Find where the given text appears and provide that cell's center as (X, Y) coordinate. 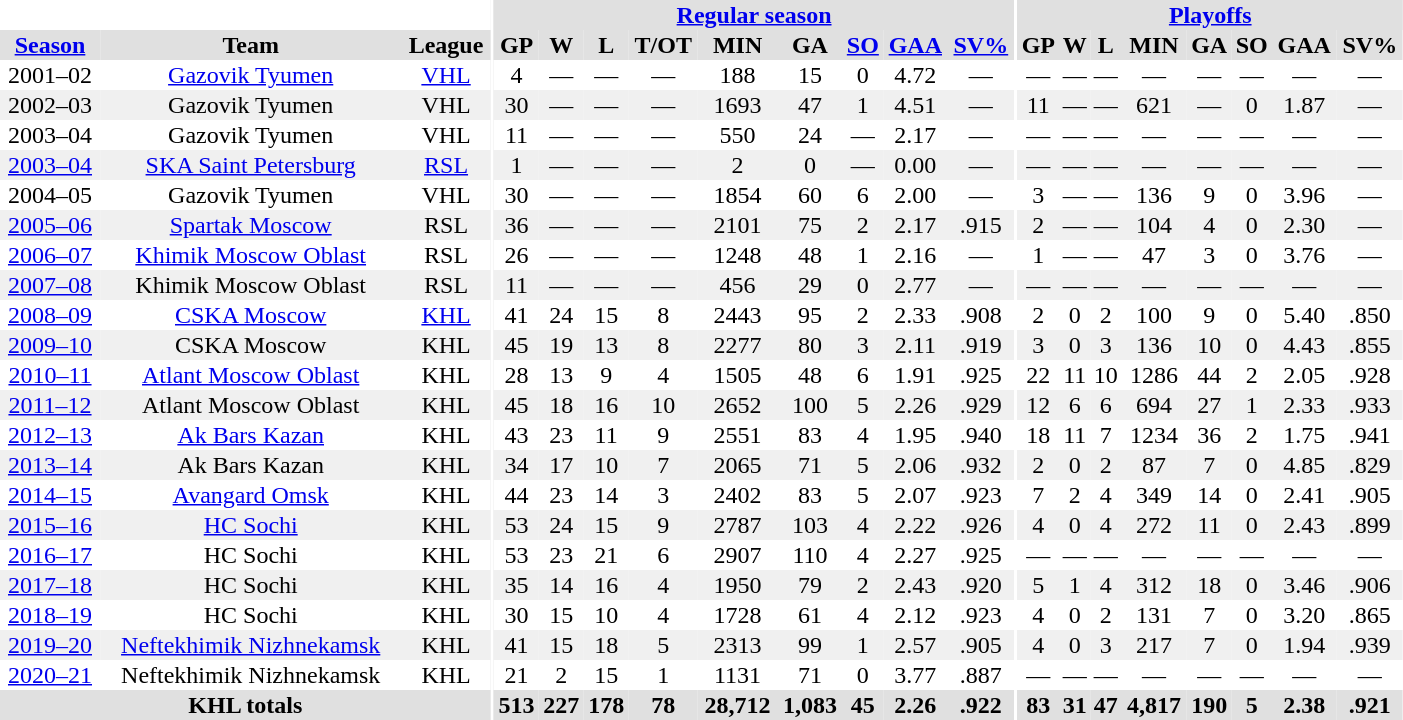
2.22 (916, 525)
.915 (981, 225)
43 (516, 435)
2.00 (916, 195)
.850 (1370, 315)
4.43 (1304, 345)
75 (810, 225)
.908 (981, 315)
1,083 (810, 705)
1505 (738, 375)
.933 (1370, 405)
1693 (738, 105)
34 (516, 465)
104 (1154, 225)
2015–16 (50, 525)
28 (516, 375)
3.20 (1304, 615)
19 (562, 345)
2009–10 (50, 345)
4.51 (916, 105)
.941 (1370, 435)
SKA Saint Petersburg (250, 165)
2016–17 (50, 555)
2019–20 (50, 645)
60 (810, 195)
217 (1154, 645)
Avangard Omsk (250, 495)
2.05 (1304, 375)
3.96 (1304, 195)
190 (1210, 705)
2007–08 (50, 285)
1.94 (1304, 645)
2002–03 (50, 105)
27 (1210, 405)
2551 (738, 435)
2020–21 (50, 675)
2.77 (916, 285)
.919 (981, 345)
.926 (981, 525)
31 (1074, 705)
227 (562, 705)
456 (738, 285)
621 (1154, 105)
0.00 (916, 165)
2.27 (916, 555)
87 (1154, 465)
League (446, 45)
79 (810, 585)
513 (516, 705)
178 (606, 705)
2001–02 (50, 75)
2018–19 (50, 615)
1286 (1154, 375)
2017–18 (50, 585)
1.91 (916, 375)
Regular season (754, 15)
2004–05 (50, 195)
312 (1154, 585)
2.38 (1304, 705)
.922 (981, 705)
1.75 (1304, 435)
4.72 (916, 75)
.865 (1370, 615)
2006–07 (50, 255)
.855 (1370, 345)
KHL totals (246, 705)
.829 (1370, 465)
2014–15 (50, 495)
.939 (1370, 645)
.932 (981, 465)
2.30 (1304, 225)
.929 (981, 405)
3.77 (916, 675)
1131 (738, 675)
2443 (738, 315)
2.06 (916, 465)
1234 (1154, 435)
78 (664, 705)
4.85 (1304, 465)
Playoffs (1210, 15)
Spartak Moscow (250, 225)
Team (250, 45)
95 (810, 315)
1728 (738, 615)
188 (738, 75)
694 (1154, 405)
1.87 (1304, 105)
4,817 (1154, 705)
349 (1154, 495)
.921 (1370, 705)
2065 (738, 465)
272 (1154, 525)
.906 (1370, 585)
2013–14 (50, 465)
.940 (981, 435)
.899 (1370, 525)
2012–13 (50, 435)
80 (810, 345)
29 (810, 285)
103 (810, 525)
28,712 (738, 705)
1248 (738, 255)
3.76 (1304, 255)
2787 (738, 525)
3.46 (1304, 585)
1854 (738, 195)
2101 (738, 225)
2008–09 (50, 315)
2313 (738, 645)
2.57 (916, 645)
22 (1038, 375)
2.16 (916, 255)
5.40 (1304, 315)
.920 (981, 585)
2.12 (916, 615)
12 (1038, 405)
2652 (738, 405)
1.95 (916, 435)
2277 (738, 345)
T/OT (664, 45)
99 (810, 645)
Season (50, 45)
17 (562, 465)
2.41 (1304, 495)
2005–06 (50, 225)
26 (516, 255)
131 (1154, 615)
2.07 (916, 495)
2010–11 (50, 375)
2907 (738, 555)
2.11 (916, 345)
550 (738, 135)
.928 (1370, 375)
1950 (738, 585)
35 (516, 585)
110 (810, 555)
2402 (738, 495)
.887 (981, 675)
61 (810, 615)
2011–12 (50, 405)
